Find where the given text appears and provide that cell's center as [x, y] coordinate. 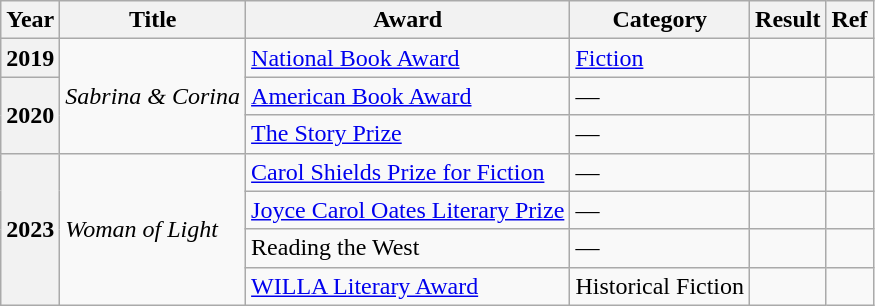
National Book Award [408, 58]
Ref [850, 20]
Reading the West [408, 248]
2023 [30, 229]
Award [408, 20]
American Book Award [408, 96]
Result [788, 20]
Year [30, 20]
Fiction [660, 58]
Title [153, 20]
Joyce Carol Oates Literary Prize [408, 210]
WILLA Literary Award [408, 286]
2020 [30, 115]
2019 [30, 58]
Woman of Light [153, 229]
Carol Shields Prize for Fiction [408, 172]
Sabrina & Corina [153, 96]
Historical Fiction [660, 286]
Category [660, 20]
The Story Prize [408, 134]
